From the cell containing the given text, extract its center point as (X, Y) coordinate. 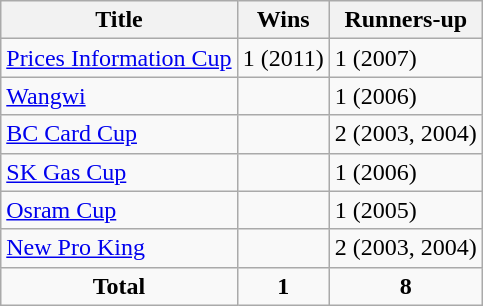
1 (283, 286)
Runners-up (406, 20)
1 (2007) (406, 58)
Wins (283, 20)
1 (2005) (406, 210)
Total (119, 286)
BC Card Cup (119, 134)
SK Gas Cup (119, 172)
1 (2011) (283, 58)
Title (119, 20)
New Pro King (119, 248)
Prices Information Cup (119, 58)
Wangwi (119, 96)
8 (406, 286)
Osram Cup (119, 210)
